Locate the cell with the specified text and output its [x, y] center coordinate. 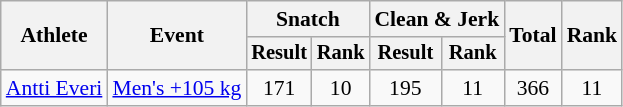
195 [405, 88]
Men's +105 kg [176, 88]
10 [341, 88]
Event [176, 36]
366 [532, 88]
Snatch [308, 19]
Athlete [54, 36]
Total [532, 36]
Clean & Jerk [436, 19]
171 [279, 88]
Antti Everi [54, 88]
